Determine the (X, Y) coordinate at the center of the cell enclosing the given text.  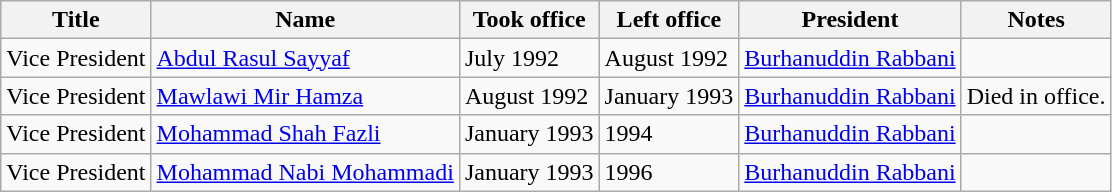
Notes (1036, 20)
Mohammad Shah Fazli (305, 134)
July 1992 (529, 58)
Abdul Rasul Sayyaf (305, 58)
Title (76, 20)
Took office (529, 20)
Died in office. (1036, 96)
Mawlawi Mir Hamza (305, 96)
Left office (669, 20)
1996 (669, 172)
President (850, 20)
Mohammad Nabi Mohammadi (305, 172)
1994 (669, 134)
Name (305, 20)
